Provide the (x, y) coordinate of the cell's center where the given text is located.  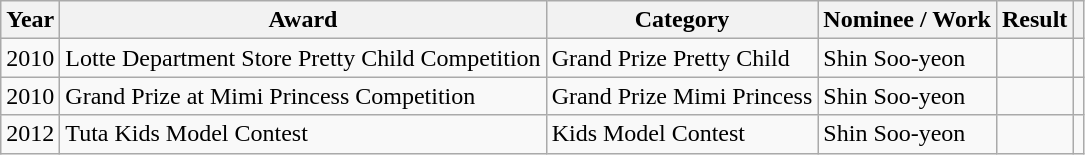
Grand Prize at Mimi Princess Competition (303, 96)
Year (30, 20)
Nominee / Work (908, 20)
Category (682, 20)
Tuta Kids Model Contest (303, 134)
Lotte Department Store Pretty Child Competition (303, 58)
Award (303, 20)
Result (1034, 20)
Kids Model Contest (682, 134)
Grand Prize Mimi Princess (682, 96)
Grand Prize Pretty Child (682, 58)
2012 (30, 134)
